Detect which cell encompasses the target text, then output its [x, y] center coordinate. 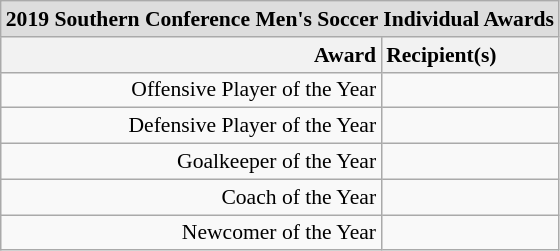
Goalkeeper of the Year [191, 162]
Coach of the Year [191, 197]
Recipient(s) [470, 55]
Award [191, 55]
Newcomer of the Year [191, 233]
Defensive Player of the Year [191, 126]
Offensive Player of the Year [191, 90]
2019 Southern Conference Men's Soccer Individual Awards [280, 19]
